Pinpoint the cell where the given text exists, returning its (x, y) midpoint coordinate. 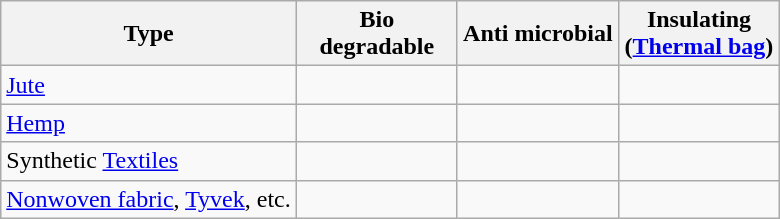
Nonwoven fabric, Tyvek, etc. (149, 199)
Jute (149, 85)
Hemp (149, 123)
Bio degradable (376, 34)
Anti microbial (538, 34)
Type (149, 34)
Insulating (Thermal bag) (698, 34)
Synthetic Textiles (149, 161)
